Identify which cell holds the provided text, then report its (X, Y) central coordinate. 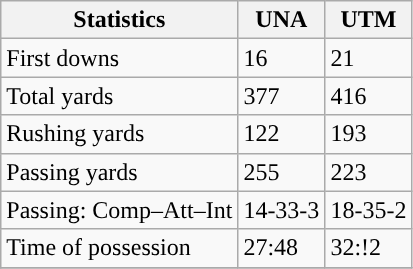
Rushing yards (120, 134)
32:!2 (368, 248)
377 (282, 96)
27:48 (282, 248)
122 (282, 134)
Time of possession (120, 248)
Passing: Comp–Att–Int (120, 210)
193 (368, 134)
Passing yards (120, 172)
UNA (282, 20)
16 (282, 58)
21 (368, 58)
18-35-2 (368, 210)
14-33-3 (282, 210)
Statistics (120, 20)
255 (282, 172)
UTM (368, 20)
416 (368, 96)
223 (368, 172)
First downs (120, 58)
Total yards (120, 96)
